Extract the [X, Y] coordinate from the center of the cell holding the provided text.  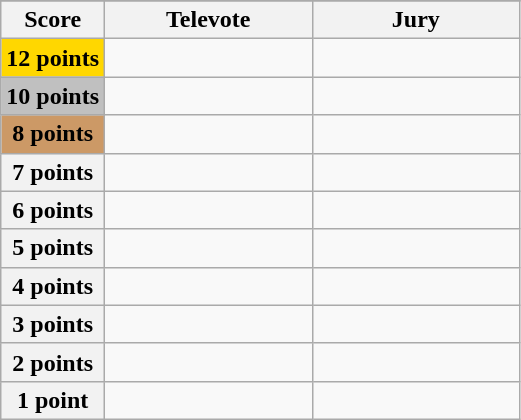
Televote [209, 20]
5 points [53, 248]
Jury [416, 20]
6 points [53, 210]
4 points [53, 286]
7 points [53, 172]
3 points [53, 324]
1 point [53, 400]
8 points [53, 134]
10 points [53, 96]
Score [53, 20]
2 points [53, 362]
12 points [53, 58]
